Pinpoint the cell where the given text exists, returning its [X, Y] midpoint coordinate. 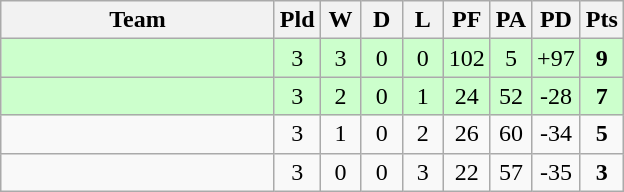
PF [466, 20]
9 [602, 58]
7 [602, 96]
22 [466, 172]
60 [510, 134]
D [382, 20]
57 [510, 172]
Team [138, 20]
Pts [602, 20]
-28 [556, 96]
24 [466, 96]
PA [510, 20]
+97 [556, 58]
Pld [297, 20]
52 [510, 96]
L [422, 20]
-35 [556, 172]
PD [556, 20]
W [340, 20]
102 [466, 58]
-34 [556, 134]
26 [466, 134]
